Identify which cell holds the provided text, then report its (X, Y) central coordinate. 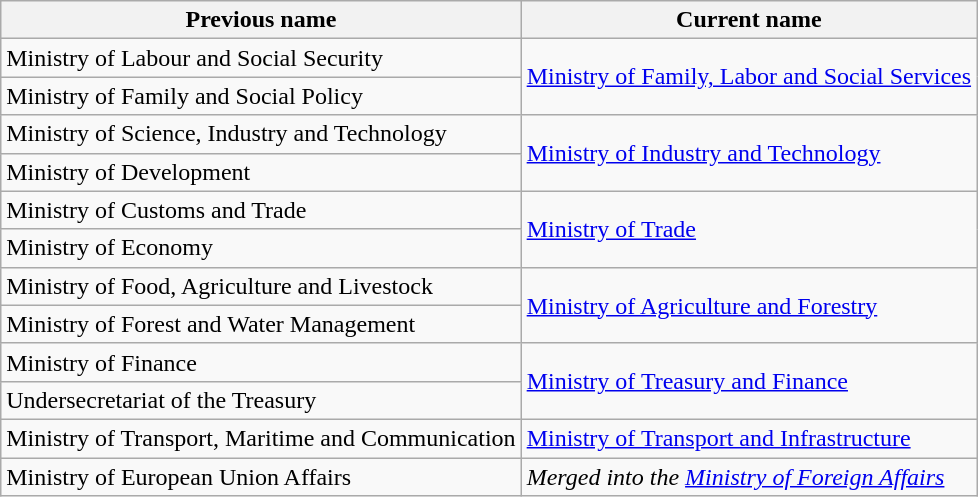
Ministry of Agriculture and Forestry (748, 305)
Ministry of European Union Affairs (261, 477)
Ministry of Labour and Social Security (261, 58)
Ministry of Science, Industry and Technology (261, 134)
Ministry of Family, Labor and Social Services (748, 77)
Previous name (261, 20)
Ministry of Transport and Infrastructure (748, 438)
Ministry of Industry and Technology (748, 153)
Merged into the Ministry of Foreign Affairs (748, 477)
Ministry of Food, Agriculture and Livestock (261, 286)
Ministry of Economy (261, 248)
Ministry of Customs and Trade (261, 210)
Ministry of Treasury and Finance (748, 381)
Ministry of Transport, Maritime and Communication (261, 438)
Ministry of Finance (261, 362)
Ministry of Development (261, 172)
Ministry of Family and Social Policy (261, 96)
Ministry of Trade (748, 229)
Undersecretariat of the Treasury (261, 400)
Current name (748, 20)
Ministry of Forest and Water Management (261, 324)
